From the cell containing the given text, extract its center point as [x, y] coordinate. 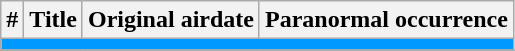
# [12, 20]
Paranormal occurrence [386, 20]
Original airdate [170, 20]
Title [54, 20]
